Provide the [x, y] coordinate of the cell's center where the given text is located.  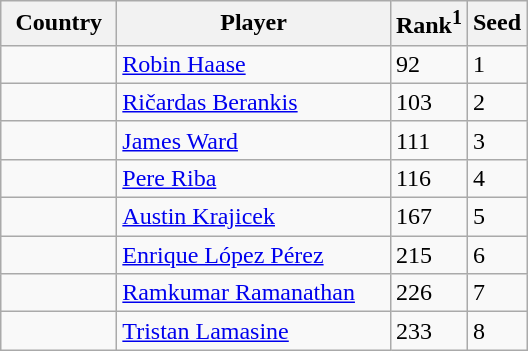
8 [496, 331]
116 [428, 178]
Ričardas Berankis [254, 102]
111 [428, 140]
Seed [496, 24]
Country [59, 24]
103 [428, 102]
7 [496, 293]
Robin Haase [254, 64]
5 [496, 217]
233 [428, 331]
2 [496, 102]
Ramkumar Ramanathan [254, 293]
3 [496, 140]
4 [496, 178]
92 [428, 64]
Enrique López Pérez [254, 255]
Austin Krajicek [254, 217]
Pere Riba [254, 178]
Tristan Lamasine [254, 331]
215 [428, 255]
226 [428, 293]
1 [496, 64]
167 [428, 217]
James Ward [254, 140]
Rank1 [428, 24]
Player [254, 24]
6 [496, 255]
